Extract the (X, Y) coordinate from the center of the cell holding the provided text.  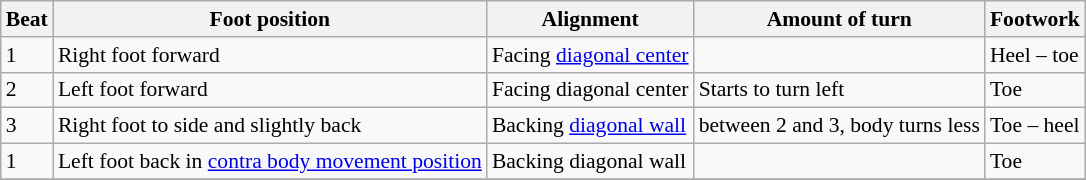
Toe – heel (1035, 126)
Left foot back in contra body movement position (270, 162)
between 2 and 3, body turns less (840, 126)
Beat (27, 19)
Amount of turn (840, 19)
Heel – toe (1035, 55)
Left foot forward (270, 90)
2 (27, 90)
Footwork (1035, 19)
Right foot forward (270, 55)
Starts to turn left (840, 90)
Right foot to side and slightly back (270, 126)
3 (27, 126)
Foot position (270, 19)
Alignment (590, 19)
